Pinpoint the cell where the given text exists, returning its (x, y) midpoint coordinate. 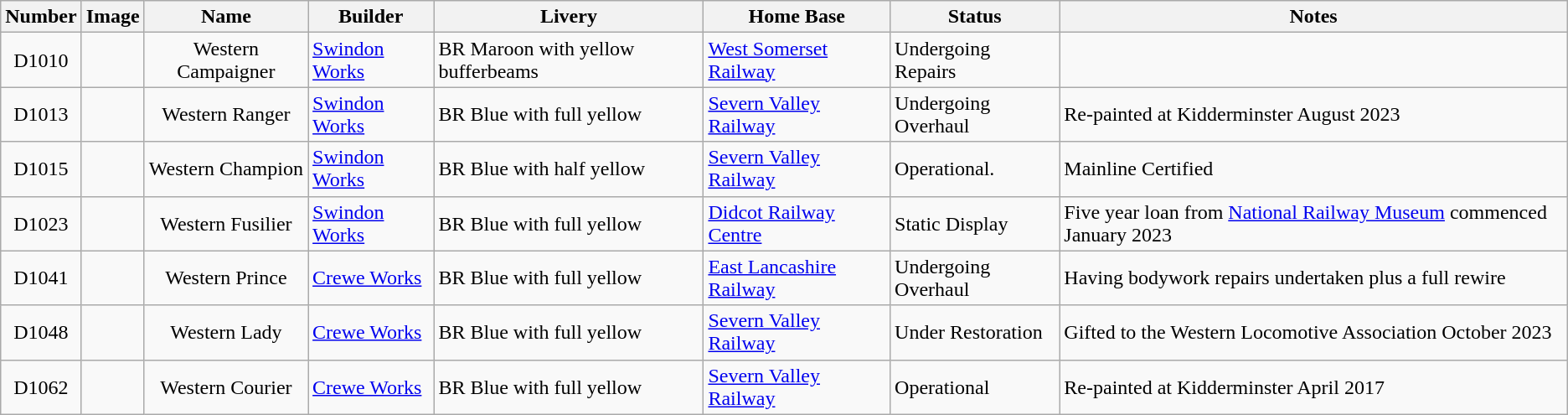
BR Maroon with yellow bufferbeams (569, 60)
Builder (371, 17)
Five year loan from National Railway Museum commenced January 2023 (1313, 223)
Static Display (975, 223)
D1015 (41, 169)
East Lancashire Railway (797, 278)
Status (975, 17)
Western Prince (226, 278)
Notes (1313, 17)
Western Fusilier (226, 223)
D1048 (41, 332)
Name (226, 17)
Undergoing Repairs (975, 60)
Western Lady (226, 332)
West Somerset Railway (797, 60)
Having bodywork repairs undertaken plus a full rewire (1313, 278)
Western Campaigner (226, 60)
Home Base (797, 17)
D1062 (41, 387)
Under Restoration (975, 332)
Re-painted at Kidderminster April 2017 (1313, 387)
Didcot Railway Centre (797, 223)
Operational. (975, 169)
Western Ranger (226, 114)
Image (112, 17)
D1010 (41, 60)
Mainline Certified (1313, 169)
D1013 (41, 114)
Livery (569, 17)
Operational (975, 387)
Western Champion (226, 169)
D1041 (41, 278)
Western Courier (226, 387)
Number (41, 17)
Re-painted at Kidderminster August 2023 (1313, 114)
BR Blue with half yellow (569, 169)
D1023 (41, 223)
Gifted to the Western Locomotive Association October 2023 (1313, 332)
